Provide the [X, Y] coordinate of the cell's center where the given text is located.  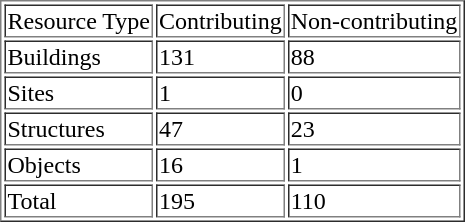
23 [374, 128]
Buildings [78, 56]
110 [374, 200]
47 [220, 128]
Non-contributing [374, 20]
88 [374, 56]
Objects [78, 164]
16 [220, 164]
195 [220, 200]
Structures [78, 128]
Total [78, 200]
Resource Type [78, 20]
131 [220, 56]
0 [374, 92]
Sites [78, 92]
Contributing [220, 20]
